For the text-containing cell, return its midpoint in (X, Y) coordinate format. 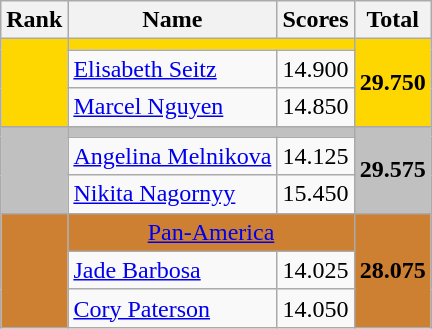
Angelina Melnikova (172, 156)
Jade Barbosa (172, 270)
14.125 (316, 156)
14.050 (316, 308)
15.450 (316, 194)
14.900 (316, 69)
Rank (34, 20)
Name (172, 20)
Pan-America (211, 232)
14.850 (316, 107)
14.025 (316, 270)
29.575 (392, 170)
28.075 (392, 270)
Scores (316, 20)
Marcel Nguyen (172, 107)
Elisabeth Seitz (172, 69)
29.750 (392, 82)
Total (392, 20)
Nikita Nagornyy (172, 194)
Cory Paterson (172, 308)
